Identify which cell holds the provided text, then report its [x, y] central coordinate. 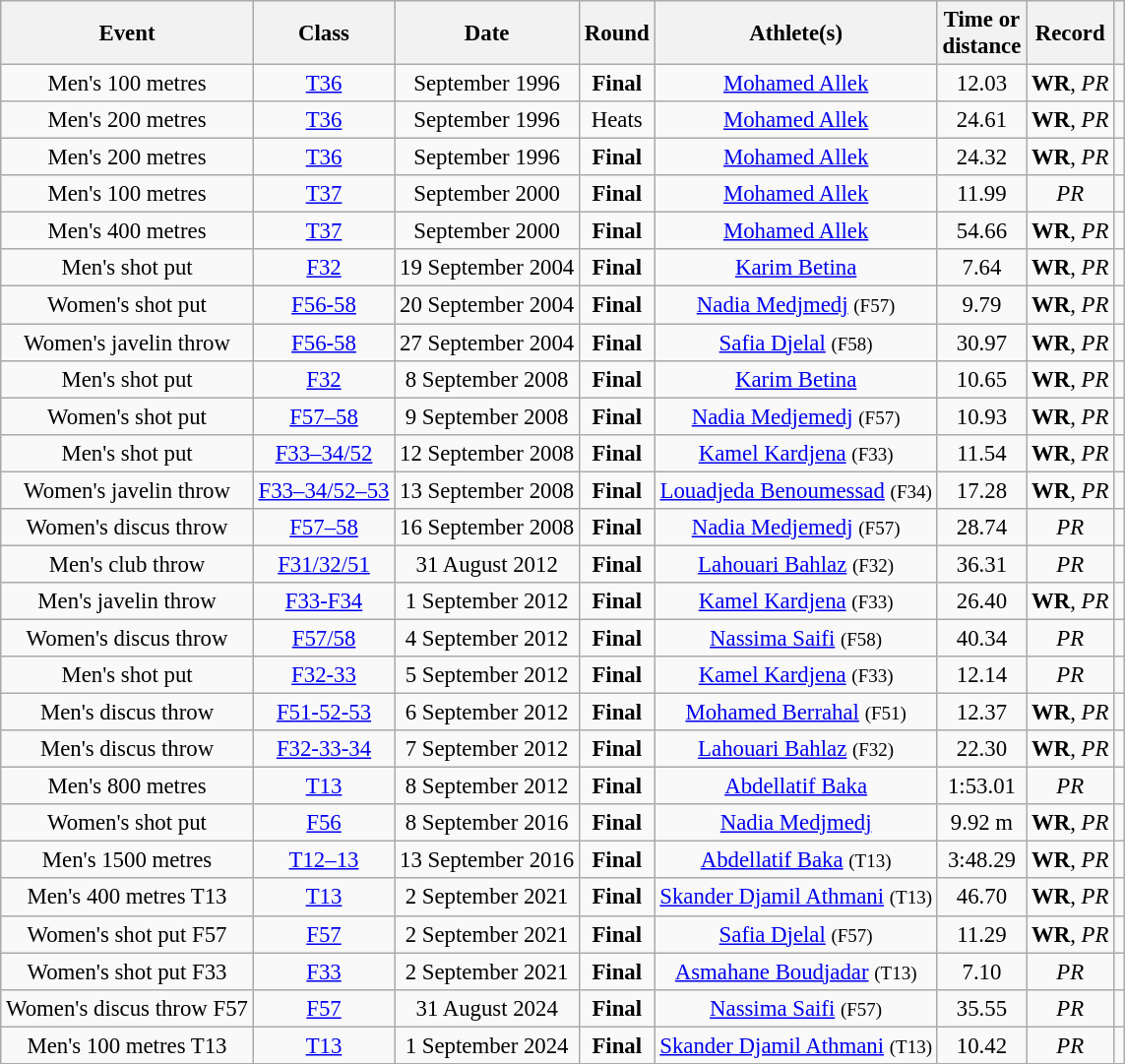
27 September 2004 [487, 343]
31 August 2024 [487, 1008]
Date [487, 33]
20 September 2004 [487, 305]
F33–34/52–53 [324, 490]
11.54 [981, 453]
16 September 2008 [487, 528]
Women's shot put F33 [127, 971]
36.31 [981, 564]
1 September 2012 [487, 601]
17.28 [981, 490]
24.61 [981, 120]
Safia Djelal (F58) [795, 343]
T12–13 [324, 860]
1:53.01 [981, 786]
4 September 2012 [487, 638]
7.10 [981, 971]
24.32 [981, 157]
Men's 100 metres T13 [127, 1045]
10.65 [981, 379]
12.14 [981, 675]
Men's 800 metres [127, 786]
Abdellatif Baka (T13) [795, 860]
30.97 [981, 343]
Athlete(s) [795, 33]
12.37 [981, 713]
10.93 [981, 416]
Nadia Medjmedj [795, 823]
31 August 2012 [487, 564]
Men's 1500 metres [127, 860]
Record [1071, 33]
Women's shot put F57 [127, 934]
26.40 [981, 601]
Nadia Medjmedj (F57) [795, 305]
8 September 2016 [487, 823]
3:48.29 [981, 860]
7.64 [981, 269]
F31/32/51 [324, 564]
Abdellatif Baka [795, 786]
F57/58 [324, 638]
19 September 2004 [487, 269]
5 September 2012 [487, 675]
F33 [324, 971]
11.29 [981, 934]
7 September 2012 [487, 749]
8 September 2008 [487, 379]
12.03 [981, 84]
46.70 [981, 898]
F33-F34 [324, 601]
Mohamed Berrahal (F51) [795, 713]
11.99 [981, 194]
9 September 2008 [487, 416]
54.66 [981, 231]
F56 [324, 823]
Class [324, 33]
Men's javelin throw [127, 601]
Louadjeda Benoumessad (F34) [795, 490]
1 September 2024 [487, 1045]
Women's discus throw F57 [127, 1008]
Time ordistance [981, 33]
28.74 [981, 528]
Men's 400 metres [127, 231]
F51-52-53 [324, 713]
Nassima Saifi (F57) [795, 1008]
12 September 2008 [487, 453]
6 September 2012 [487, 713]
35.55 [981, 1008]
Round [617, 33]
Heats [617, 120]
Event [127, 33]
22.30 [981, 749]
F33–34/52 [324, 453]
Men's 400 metres T13 [127, 898]
F32-33-34 [324, 749]
9.79 [981, 305]
Safia Djelal (F57) [795, 934]
13 September 2016 [487, 860]
Asmahane Boudjadar (T13) [795, 971]
40.34 [981, 638]
Nassima Saifi (F58) [795, 638]
10.42 [981, 1045]
8 September 2012 [487, 786]
Men's club throw [127, 564]
9.92 m [981, 823]
13 September 2008 [487, 490]
F32-33 [324, 675]
